Return [x, y] of the center of cell containing provided text 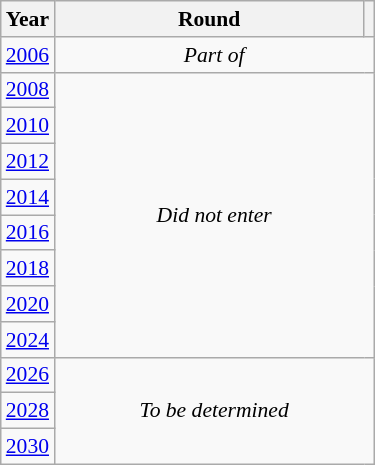
Round [209, 19]
2024 [28, 340]
2026 [28, 375]
2006 [28, 55]
2028 [28, 411]
To be determined [214, 410]
2012 [28, 162]
Did not enter [214, 214]
2018 [28, 269]
Year [28, 19]
2008 [28, 90]
Part of [214, 55]
2010 [28, 126]
2016 [28, 233]
2030 [28, 447]
2014 [28, 197]
2020 [28, 304]
